Output the [X, Y] coordinate of the center of the cell containing the given text.  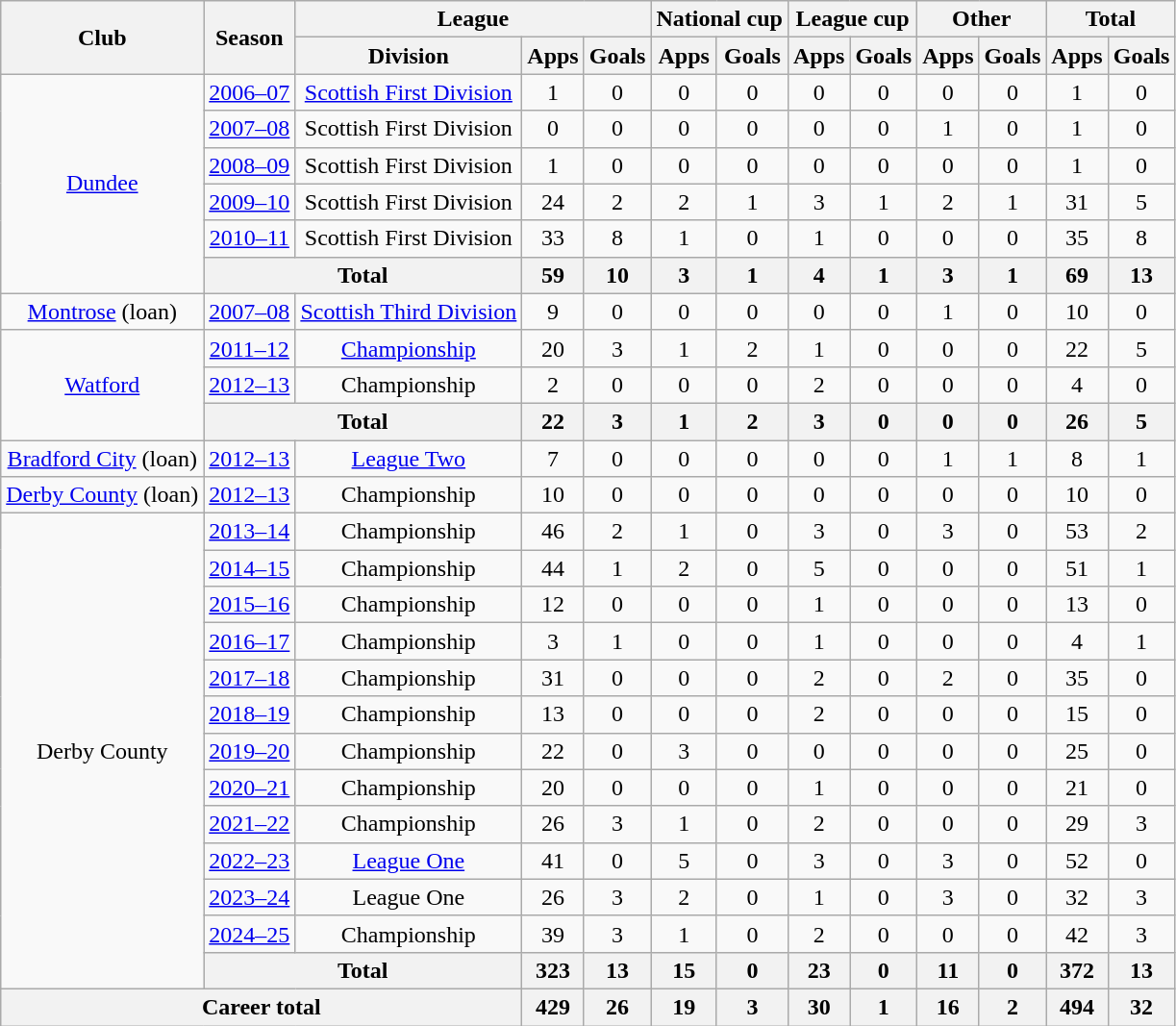
2011–12 [250, 348]
9 [553, 312]
2016–17 [250, 641]
494 [1077, 1007]
30 [818, 1007]
2019–20 [250, 751]
51 [1077, 568]
11 [948, 970]
25 [1077, 751]
Bradford City (loan) [102, 459]
2018–19 [250, 714]
21 [1077, 788]
2021–22 [250, 824]
2006–07 [250, 92]
Derby County [102, 752]
2013–14 [250, 532]
Club [102, 38]
42 [1077, 934]
23 [818, 970]
16 [948, 1007]
59 [553, 275]
League Two [409, 459]
24 [553, 202]
429 [553, 1007]
2017–18 [250, 678]
2009–10 [250, 202]
2008–09 [250, 165]
41 [553, 861]
33 [553, 238]
Watford [102, 385]
44 [553, 568]
Montrose (loan) [102, 312]
League [473, 19]
372 [1077, 970]
Scottish Third Division [409, 312]
League cup [852, 19]
Dundee [102, 184]
2010–11 [250, 238]
Career total [262, 1007]
Derby County (loan) [102, 495]
39 [553, 934]
7 [553, 459]
53 [1077, 532]
2024–25 [250, 934]
2015–16 [250, 605]
National cup [719, 19]
2022–23 [250, 861]
Other [982, 19]
2020–21 [250, 788]
2023–24 [250, 897]
69 [1077, 275]
Division [409, 56]
323 [553, 970]
46 [553, 532]
29 [1077, 824]
2014–15 [250, 568]
19 [684, 1007]
52 [1077, 861]
Season [250, 38]
12 [553, 605]
